Extract the [X, Y] coordinate from the center of the cell holding the provided text.  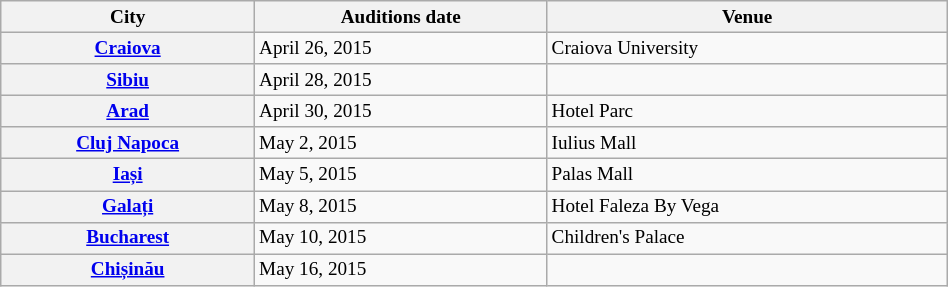
May 16, 2015 [401, 270]
Hotel Parc [747, 111]
May 2, 2015 [401, 143]
Auditions date [401, 17]
May 10, 2015 [401, 238]
April 26, 2015 [401, 48]
Venue [747, 17]
Iulius Mall [747, 143]
Palas Mall [747, 175]
Chișinău [128, 270]
Hotel Faleza By Vega [747, 206]
Galați [128, 206]
April 28, 2015 [401, 80]
Iași [128, 175]
Bucharest [128, 238]
Sibiu [128, 80]
City [128, 17]
Craiova [128, 48]
Arad [128, 111]
May 5, 2015 [401, 175]
May 8, 2015 [401, 206]
Craiova University [747, 48]
April 30, 2015 [401, 111]
Cluj Napoca [128, 143]
Children's Palace [747, 238]
